Scan for the cell matching the given text and deliver its (X, Y) coordinate at center. 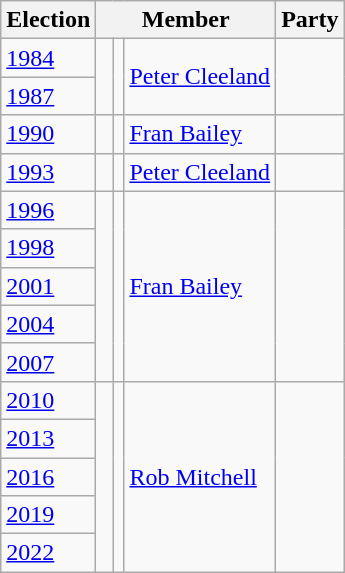
1996 (48, 210)
2010 (48, 400)
1984 (48, 58)
1998 (48, 248)
2001 (48, 286)
Member (186, 20)
2013 (48, 438)
2007 (48, 362)
Election (48, 20)
2004 (48, 324)
2016 (48, 477)
1993 (48, 172)
Party (310, 20)
2022 (48, 553)
1987 (48, 96)
2019 (48, 515)
1990 (48, 134)
Rob Mitchell (200, 476)
